Search for the cell housing the specified text and yield its (X, Y) center coordinate. 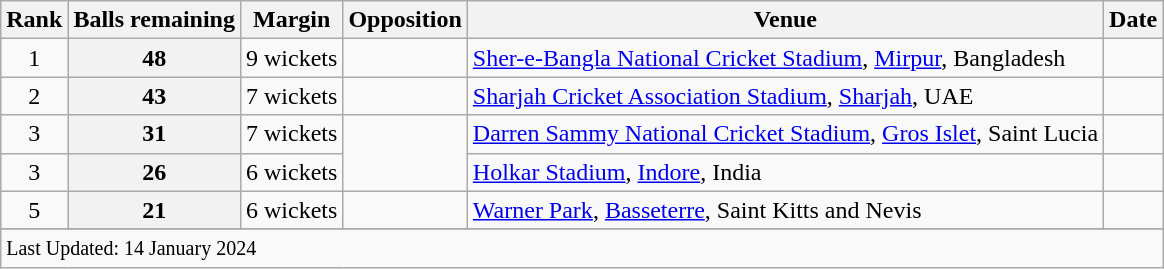
Rank (34, 20)
1 (34, 58)
Margin (291, 20)
2 (34, 96)
Balls remaining (154, 20)
5 (34, 210)
31 (154, 134)
Last Updated: 14 January 2024 (582, 248)
Venue (785, 20)
Warner Park, Basseterre, Saint Kitts and Nevis (785, 210)
Sher-e-Bangla National Cricket Stadium, Mirpur, Bangladesh (785, 58)
21 (154, 210)
Opposition (405, 20)
Holkar Stadium, Indore, India (785, 172)
48 (154, 58)
9 wickets (291, 58)
Date (1134, 20)
Sharjah Cricket Association Stadium, Sharjah, UAE (785, 96)
43 (154, 96)
Darren Sammy National Cricket Stadium, Gros Islet, Saint Lucia (785, 134)
26 (154, 172)
